Scan for the cell matching the given text and deliver its (X, Y) coordinate at center. 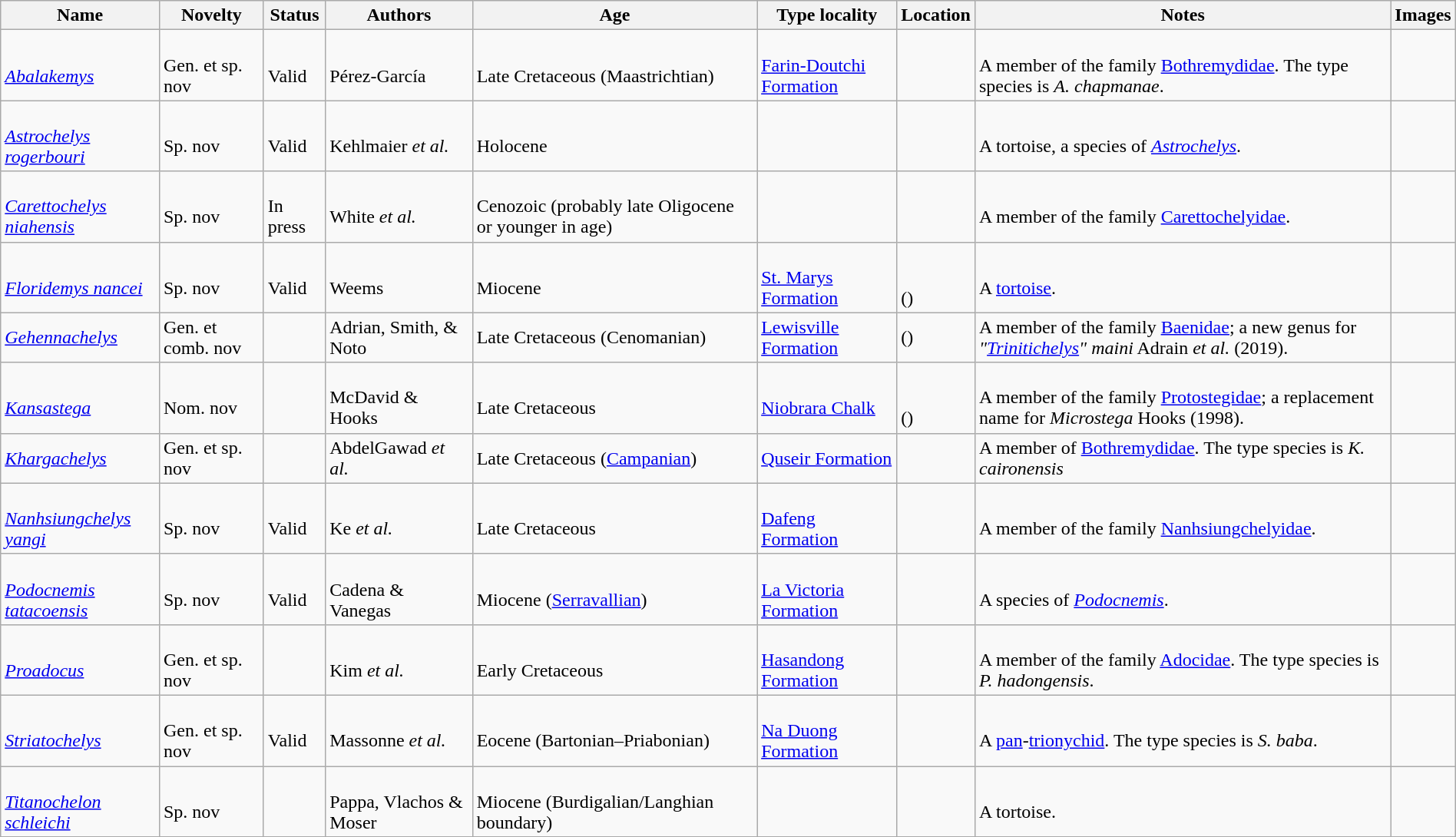
Ke et al. (399, 518)
McDavid & Hooks (399, 398)
Late Cretaceous (Campanian) (614, 458)
Cenozoic (probably late Oligocene or younger in age) (614, 207)
Early Cretaceous (614, 660)
Farin-Doutchi Formation (827, 65)
St. Marys Formation (827, 277)
A member of Bothremydidae. The type species is K. caironensis (1183, 458)
Nanhsiungchelys yangi (80, 518)
AbdelGawad et al. (399, 458)
Floridemys nancei (80, 277)
Kehlmaier et al. (399, 136)
Adrian, Smith, & Noto (399, 338)
Carettochelys niahensis (80, 207)
Weems (399, 277)
Gen. et comb. nov (211, 338)
Podocnemis tatacoensis (80, 589)
A species of Podocnemis. (1183, 589)
Pappa, Vlachos & Moser (399, 802)
Gehennachelys (80, 338)
Niobrara Chalk (827, 398)
Eocene (Bartonian–Priabonian) (614, 730)
Khargachelys (80, 458)
Location (936, 15)
Hasandong Formation (827, 660)
Proadocus (80, 660)
Miocene (Burdigalian/Langhian boundary) (614, 802)
Authors (399, 15)
Kim et al. (399, 660)
Pérez-García (399, 65)
Age (614, 15)
Late Cretaceous (Maastrichtian) (614, 65)
Kansastega (80, 398)
A member of the family Bothremydidae. The type species is A. chapmanae. (1183, 65)
In press (294, 207)
A member of the family Carettochelyidae. (1183, 207)
Astrochelys rogerbouri (80, 136)
Images (1423, 15)
A member of the family Nanhsiungchelyidae. (1183, 518)
Titanochelon schleichi (80, 802)
Quseir Formation (827, 458)
Holocene (614, 136)
Striatochelys (80, 730)
Miocene (Serravallian) (614, 589)
Type locality (827, 15)
Na Duong Formation (827, 730)
White et al. (399, 207)
A member of the family Adocidae. The type species is P. hadongensis. (1183, 660)
La Victoria Formation (827, 589)
Novelty (211, 15)
Nom. nov (211, 398)
A pan-trionychid. The type species is S. baba. (1183, 730)
Abalakemys (80, 65)
Miocene (614, 277)
Late Cretaceous (Cenomanian) (614, 338)
A member of the family Baenidae; a new genus for "Trinitichelys" maini Adrain et al. (2019). (1183, 338)
Status (294, 15)
Massonne et al. (399, 730)
Name (80, 15)
A member of the family Protostegidae; a replacement name for Microstega Hooks (1998). (1183, 398)
Notes (1183, 15)
Lewisville Formation (827, 338)
A tortoise, a species of Astrochelys. (1183, 136)
Dafeng Formation (827, 518)
Cadena & Vanegas (399, 589)
